Determine the (X, Y) coordinate at the center of the cell enclosing the given text.  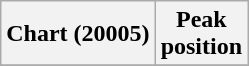
Peakposition (201, 34)
Chart (20005) (78, 34)
